From the cell containing the given text, extract its center point as (x, y) coordinate. 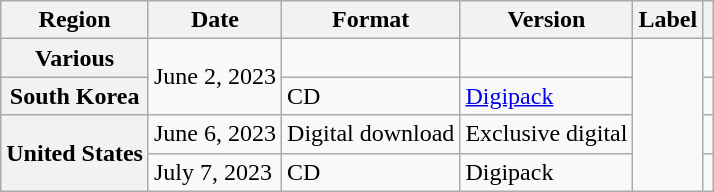
Exclusive digital (546, 134)
Digital download (371, 134)
Date (214, 20)
Label (668, 20)
Format (371, 20)
United States (75, 153)
July 7, 2023 (214, 172)
Various (75, 58)
June 2, 2023 (214, 77)
South Korea (75, 96)
June 6, 2023 (214, 134)
Version (546, 20)
Region (75, 20)
